Identify which cell holds the provided text, then report its [x, y] central coordinate. 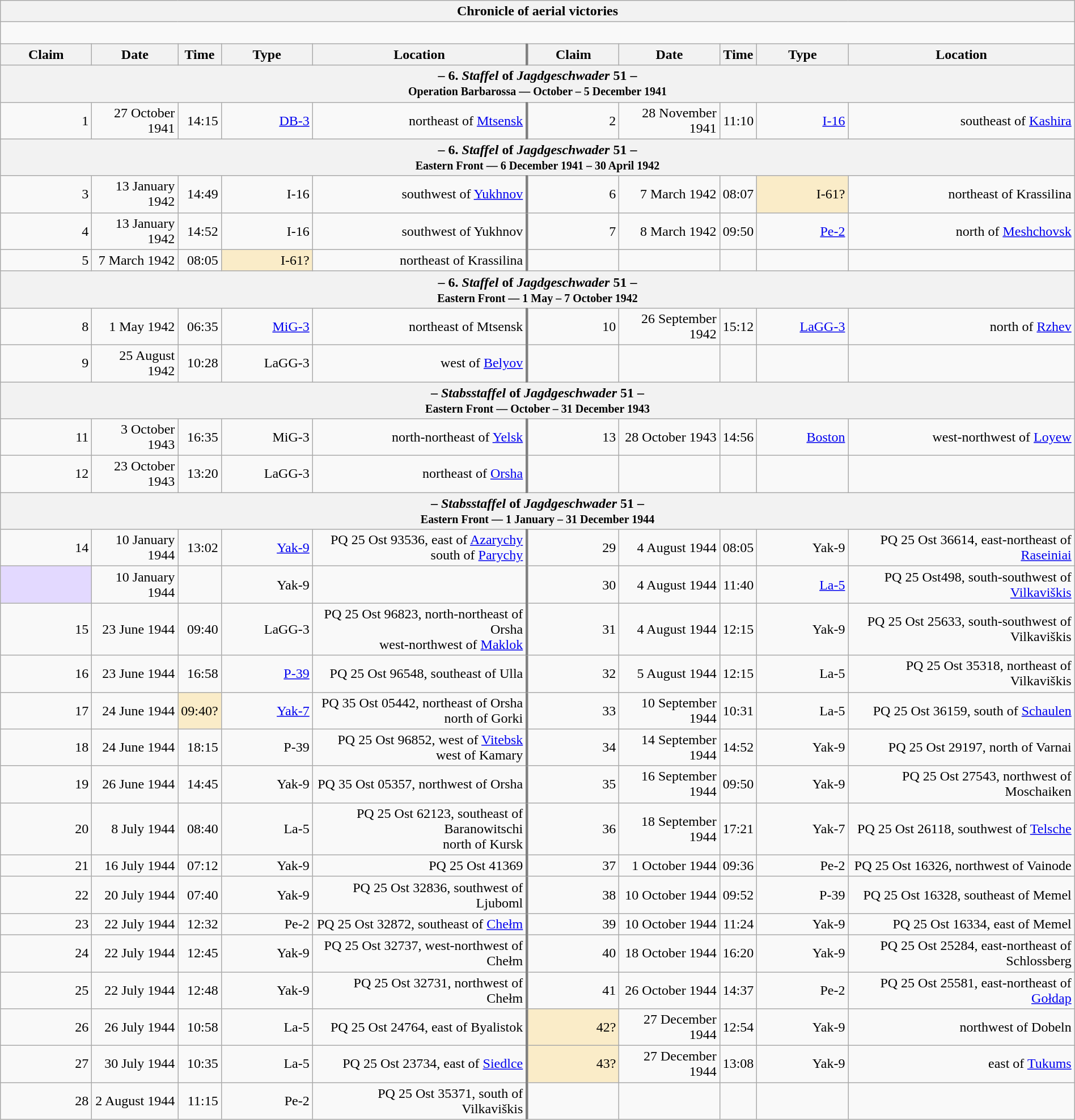
16:20 [738, 953]
14 September 1944 [669, 747]
39 [573, 924]
PQ 25 Ost 16326, northwest of Vainode [962, 866]
25 [46, 990]
11:24 [738, 924]
10 [573, 326]
18:15 [200, 747]
13:20 [200, 474]
35 [573, 784]
28 November 1941 [669, 120]
PQ 25 Ost 35371, south of Vilkaviškis [420, 1101]
1 [46, 120]
26 June 1944 [135, 784]
13:08 [738, 1064]
18 October 1944 [669, 953]
east of Tukums [962, 1064]
33 [573, 711]
37 [573, 866]
– Stabsstaffel of Jagdgeschwader 51 –Eastern Front — 1 January – 31 December 1944 [537, 511]
25 August 1942 [135, 363]
Chronicle of aerial victories [537, 11]
09:52 [738, 894]
3 [46, 194]
24 [46, 953]
– 6. Staffel of Jagdgeschwader 51 –Eastern Front — 1 May – 7 October 1942 [537, 289]
08:40 [200, 829]
PQ 25 Ost 36614, east-northeast of Raseiniai [962, 548]
11:10 [738, 120]
43? [573, 1064]
10:28 [200, 363]
14:37 [738, 990]
PQ 25 Ost 25581, east-northeast of Gołdap [962, 990]
30 [573, 585]
PQ 25 Ost 23734, east of Siedlce [420, 1064]
PQ 25 Ost 27543, northwest of Moschaiken [962, 784]
west-northwest of Loyew [962, 438]
5 August 1944 [669, 673]
28 [46, 1101]
18 [46, 747]
26 October 1944 [669, 990]
30 July 1944 [135, 1064]
southeast of Kashira [962, 120]
9 [46, 363]
7 [573, 231]
6 [573, 194]
26 July 1944 [135, 1027]
PQ 25 Ost 32836, southwest of Ljuboml [420, 894]
07:40 [200, 894]
11 [46, 438]
28 October 1943 [669, 438]
17:21 [738, 829]
PQ 25 Ost498, south-southwest of Vilkaviškis [962, 585]
PQ 25 Ost 25284, east-northeast of Schlossberg [962, 953]
12:54 [738, 1027]
14:15 [200, 120]
10:31 [738, 711]
18 September 1944 [669, 829]
8 July 1944 [135, 829]
16 July 1944 [135, 866]
27 October 1941 [135, 120]
40 [573, 953]
32 [573, 673]
22 [46, 894]
16:58 [200, 673]
northwest of Dobeln [962, 1027]
09:40 [200, 629]
14:56 [738, 438]
PQ 25 Ost 96852, west of Vitebsk west of Kamary [420, 747]
26 September 1942 [669, 326]
12:48 [200, 990]
1 October 1944 [669, 866]
PQ 25 Ost 32872, southeast of Chełm [420, 924]
16 September 1944 [669, 784]
PQ 25 Ost 62123, southeast of Baranowitschi north of Kursk [420, 829]
12:45 [200, 953]
DB-3 [266, 120]
41 [573, 990]
20 July 1944 [135, 894]
PQ 25 Ost 96548, southeast of Ulla [420, 673]
14:49 [200, 194]
4 [46, 231]
19 [46, 784]
13 [573, 438]
PQ 25 Ost 24764, east of Byalistok [420, 1027]
36 [573, 829]
13:02 [200, 548]
10:35 [200, 1064]
09:36 [738, 866]
– 6. Staffel of Jagdgeschwader 51 –Operation Barbarossa — October – 5 December 1941 [537, 84]
PQ 25 Ost 16334, east of Memel [962, 924]
3 October 1943 [135, 438]
– Stabsstaffel of Jagdgeschwader 51 –Eastern Front — October – 31 December 1943 [537, 400]
10 September 1944 [669, 711]
1 May 1942 [135, 326]
08:07 [738, 194]
Boston [803, 438]
PQ 25 Ost 96823, north-northeast of Orsha west-northwest of Maklok [420, 629]
10:58 [200, 1027]
PQ 25 Ost 16328, southeast of Memel [962, 894]
north-northeast of Yelsk [420, 438]
12:32 [200, 924]
20 [46, 829]
16 [46, 673]
PQ 25 Ost 29197, north of Varnai [962, 747]
north of Rzhev [962, 326]
09:40? [200, 711]
23 October 1943 [135, 474]
15:12 [738, 326]
38 [573, 894]
23 [46, 924]
PQ 25 Ost 26118, southwest of Telsche [962, 829]
8 March 1942 [669, 231]
17 [46, 711]
PQ 35 Ost 05442, northeast of Orsha north of Gorki [420, 711]
16:35 [200, 438]
northeast of Orsha [420, 474]
14:45 [200, 784]
8 [46, 326]
11:40 [738, 585]
29 [573, 548]
PQ 25 Ost 32737, west-northwest of Chełm [420, 953]
west of Belyov [420, 363]
21 [46, 866]
31 [573, 629]
PQ 25 Ost 35318, northeast of Vilkaviškis [962, 673]
2 August 1944 [135, 1101]
PQ 25 Ost 41369 [420, 866]
2 [573, 120]
PQ 25 Ost 93536, east of Azarychy south of Parychy [420, 548]
north of Meshchovsk [962, 231]
42? [573, 1027]
PQ 25 Ost 25633, south-southwest of Vilkaviškis [962, 629]
34 [573, 747]
07:12 [200, 866]
11:15 [200, 1101]
15 [46, 629]
PQ 35 Ost 05357, northwest of Orsha [420, 784]
5 [46, 260]
27 [46, 1064]
PQ 25 Ost 32731, northwest of Chełm [420, 990]
26 [46, 1027]
06:35 [200, 326]
– 6. Staffel of Jagdgeschwader 51 –Eastern Front — 6 December 1941 – 30 April 1942 [537, 158]
14 [46, 548]
12 [46, 474]
PQ 25 Ost 36159, south of Schaulen [962, 711]
